Scan for the cell matching the given text and deliver its [x, y] coordinate at center. 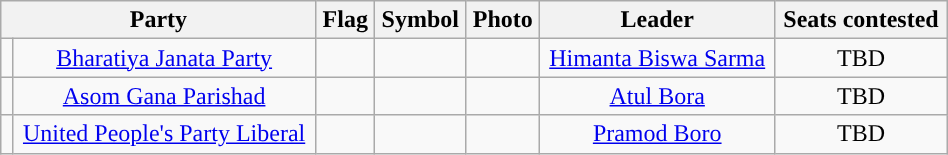
Pramod Boro [658, 134]
Asom Gana Parishad [164, 96]
Bharatiya Janata Party [164, 58]
Photo [503, 20]
Leader [658, 20]
Symbol [420, 20]
Flag [345, 20]
Seats contested [861, 20]
United People's Party Liberal [164, 134]
Himanta Biswa Sarma [658, 58]
Atul Bora [658, 96]
Party [158, 20]
